Find where the given text appears and provide that cell's center as (x, y) coordinate. 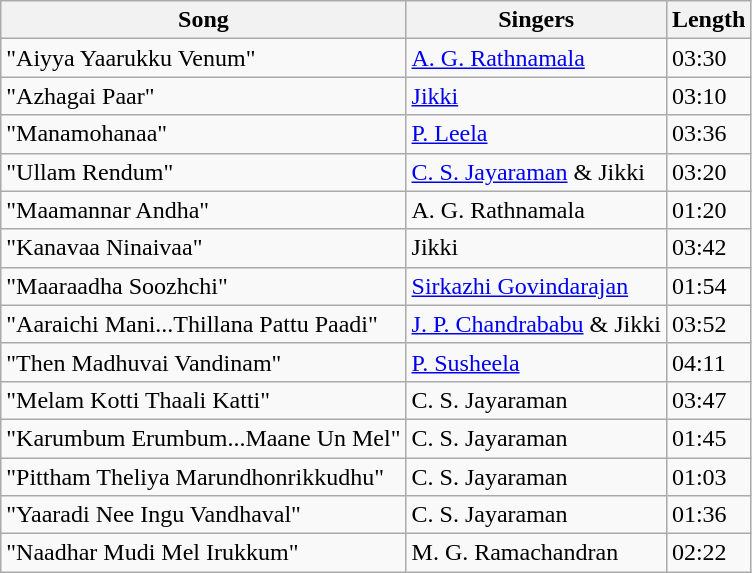
01:03 (708, 477)
P. Susheela (536, 362)
01:36 (708, 515)
"Maaraadha Soozhchi" (204, 286)
"Kanavaa Ninaivaa" (204, 248)
01:45 (708, 438)
M. G. Ramachandran (536, 553)
"Manamohanaa" (204, 134)
Sirkazhi Govindarajan (536, 286)
"Then Madhuvai Vandinam" (204, 362)
"Aaraichi Mani...Thillana Pattu Paadi" (204, 324)
P. Leela (536, 134)
02:22 (708, 553)
04:11 (708, 362)
03:10 (708, 96)
"Azhagai Paar" (204, 96)
03:47 (708, 400)
"Maamannar Andha" (204, 210)
"Pittham Theliya Marundhonrikkudhu" (204, 477)
03:52 (708, 324)
J. P. Chandrababu & Jikki (536, 324)
"Melam Kotti Thaali Katti" (204, 400)
"Naadhar Mudi Mel Irukkum" (204, 553)
"Karumbum Erumbum...Maane Un Mel" (204, 438)
Singers (536, 20)
03:36 (708, 134)
Song (204, 20)
"Aiyya Yaarukku Venum" (204, 58)
Length (708, 20)
"Ullam Rendum" (204, 172)
C. S. Jayaraman & Jikki (536, 172)
03:30 (708, 58)
03:42 (708, 248)
"Yaaradi Nee Ingu Vandhaval" (204, 515)
03:20 (708, 172)
01:54 (708, 286)
01:20 (708, 210)
